For the text-containing cell, return its midpoint in (X, Y) coordinate format. 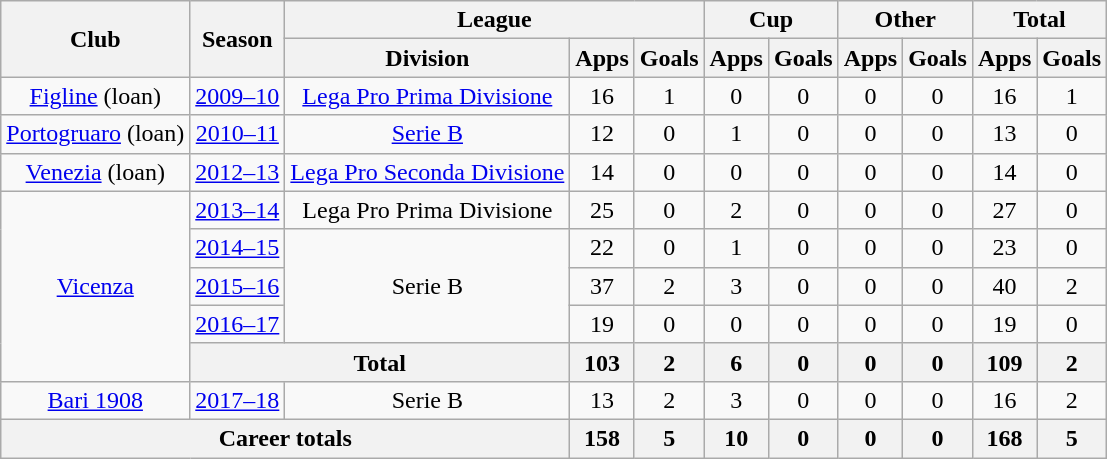
40 (1004, 286)
Season (238, 39)
Lega Pro Seconda Divisione (428, 172)
27 (1004, 210)
12 (602, 134)
23 (1004, 248)
Venezia (loan) (96, 172)
109 (1004, 362)
Bari 1908 (96, 400)
2009–10 (238, 96)
158 (602, 438)
37 (602, 286)
Club (96, 39)
2016–17 (238, 324)
2014–15 (238, 248)
168 (1004, 438)
2010–11 (238, 134)
Cup (771, 20)
Career totals (286, 438)
Other (905, 20)
22 (602, 248)
2015–16 (238, 286)
League (494, 20)
Portogruaro (loan) (96, 134)
2017–18 (238, 400)
Vicenza (96, 286)
Division (428, 58)
103 (602, 362)
6 (736, 362)
10 (736, 438)
25 (602, 210)
2012–13 (238, 172)
2013–14 (238, 210)
Figline (loan) (96, 96)
